Return the (X, Y) coordinate for the center point of the cell that contains the specified text.  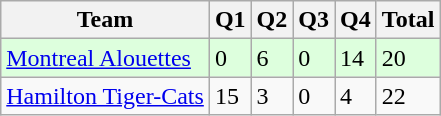
Q2 (272, 20)
Total (408, 20)
14 (356, 58)
Hamilton Tiger-Cats (106, 96)
Q4 (356, 20)
4 (356, 96)
20 (408, 58)
15 (230, 96)
22 (408, 96)
Q3 (314, 20)
Team (106, 20)
3 (272, 96)
Q1 (230, 20)
Montreal Alouettes (106, 58)
6 (272, 58)
